Extract the [x, y] coordinate from the center of the cell holding the provided text.  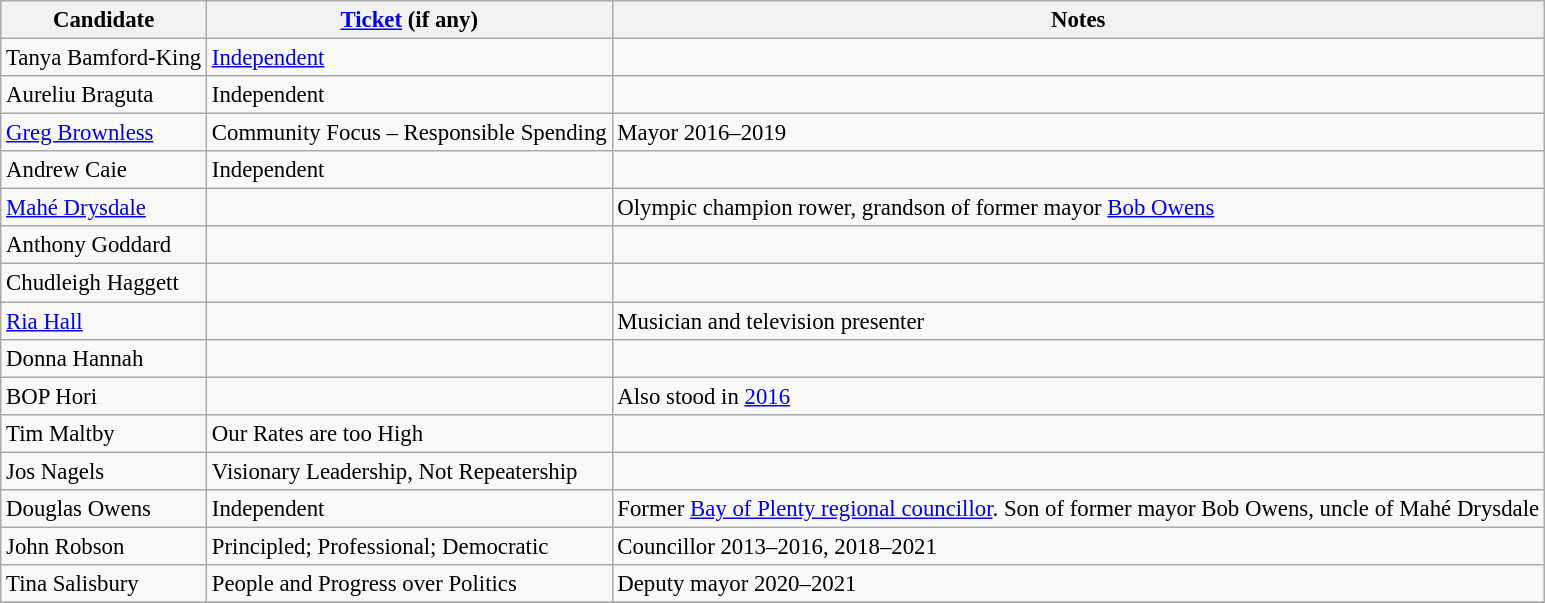
Andrew Caie [104, 170]
Deputy mayor 2020–2021 [1078, 584]
Principled; Professional; Democratic [410, 546]
BOP Hori [104, 396]
Ria Hall [104, 321]
Ticket (if any) [410, 20]
Douglas Owens [104, 509]
Visionary Leadership, Not Repeatership [410, 471]
Chudleigh Haggett [104, 283]
Anthony Goddard [104, 245]
Olympic champion rower, grandson of former mayor Bob Owens [1078, 208]
Community Focus – Responsible Spending [410, 133]
Tanya Bamford-King [104, 58]
Notes [1078, 20]
Councillor 2013–2016, 2018–2021 [1078, 546]
People and Progress over Politics [410, 584]
Our Rates are too High [410, 433]
Greg Brownless [104, 133]
Musician and television presenter [1078, 321]
John Robson [104, 546]
Tina Salisbury [104, 584]
Candidate [104, 20]
Mayor 2016–2019 [1078, 133]
Former Bay of Plenty regional councillor. Son of former mayor Bob Owens, uncle of Mahé Drysdale [1078, 509]
Aureliu Braguta [104, 95]
Donna Hannah [104, 358]
Also stood in 2016 [1078, 396]
Mahé Drysdale [104, 208]
Jos Nagels [104, 471]
Tim Maltby [104, 433]
